Capture the cell that displays the provided text and extract its (X, Y) central coordinate. 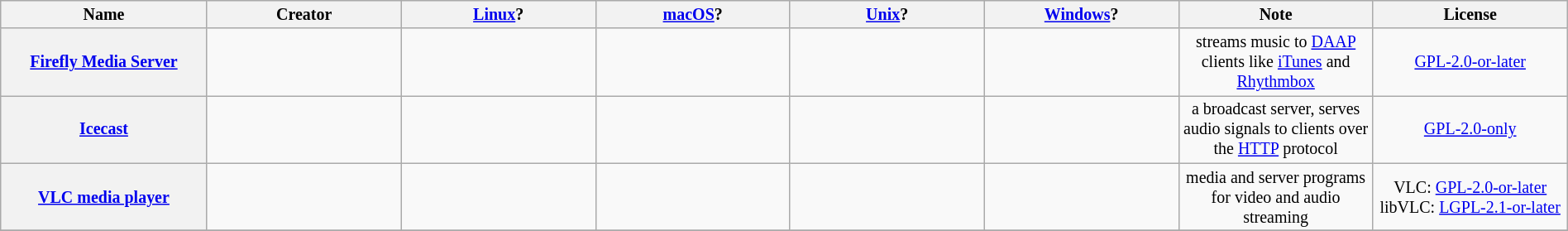
Note (1275, 15)
VLC media player (104, 197)
Creator (304, 15)
Linux? (498, 15)
VLC: GPL-2.0-or-laterlibVLC: LGPL-2.1-or-later (1470, 197)
a broadcast server, serves audio signals to clients over the HTTP protocol (1275, 129)
GPL-2.0-or-later (1470, 63)
streams music to DAAP clients like iTunes and Rhythmbox (1275, 63)
License (1470, 15)
Unix? (887, 15)
media and server programs for video and audio streaming (1275, 197)
Windows? (1082, 15)
Name (104, 15)
Firefly Media Server (104, 63)
GPL-2.0-only (1470, 129)
macOS? (693, 15)
Icecast (104, 129)
